Locate the cell with the specified text and output its (X, Y) center coordinate. 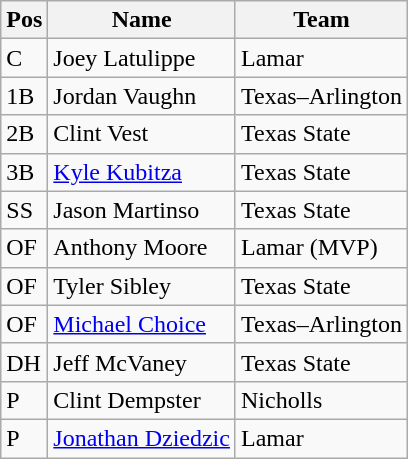
Michael Choice (142, 324)
Team (321, 20)
Anthony Moore (142, 248)
Pos (24, 20)
3B (24, 172)
Jeff McVaney (142, 362)
Kyle Kubitza (142, 172)
Tyler Sibley (142, 286)
Nicholls (321, 400)
Jonathan Dziedzic (142, 438)
Name (142, 20)
Joey Latulippe (142, 58)
Clint Dempster (142, 400)
DH (24, 362)
Jordan Vaughn (142, 96)
1B (24, 96)
Jason Martinso (142, 210)
SS (24, 210)
2B (24, 134)
Lamar (MVP) (321, 248)
Clint Vest (142, 134)
C (24, 58)
